Search for the cell housing the specified text and yield its [X, Y] center coordinate. 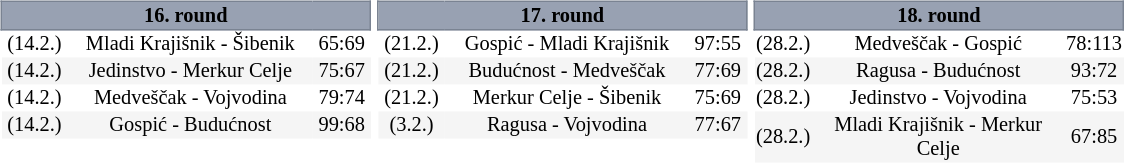
93:72 [1094, 72]
97:55 [718, 44]
78:113 [1094, 44]
Merkur Celje - Šibenik [567, 98]
17. round [562, 15]
(3.2.) [412, 126]
16. round [186, 15]
99:68 [342, 126]
Ragusa - Vojvodina [567, 126]
Gospić - Mladi Krajišnik [567, 44]
Medveščak - Vojvodina [190, 98]
Jedinstvo - Merkur Celje [190, 72]
Budućnost - Medveščak [567, 72]
79:74 [342, 98]
75:53 [1094, 98]
67:85 [1094, 138]
77:67 [718, 126]
18. round [938, 15]
65:69 [342, 44]
Mladi Krajišnik - Merkur Celje [938, 138]
75:69 [718, 98]
Ragusa - Budućnost [938, 72]
Medveščak - Gospić [938, 44]
Mladi Krajišnik - Šibenik [190, 44]
Jedinstvo - Vojvodina [938, 98]
75:67 [342, 72]
Gospić - Budućnost [190, 126]
77:69 [718, 72]
